For the text-containing cell, return its midpoint in (x, y) coordinate format. 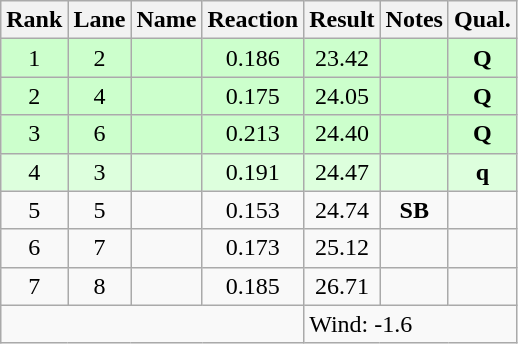
0.153 (253, 210)
Reaction (253, 20)
24.74 (342, 210)
Rank (34, 20)
24.40 (342, 134)
SB (414, 210)
Qual. (482, 20)
8 (100, 286)
Wind: -1.6 (410, 324)
24.47 (342, 172)
1 (34, 58)
0.191 (253, 172)
Lane (100, 20)
Name (166, 20)
0.213 (253, 134)
Notes (414, 20)
q (482, 172)
23.42 (342, 58)
0.186 (253, 58)
0.185 (253, 286)
26.71 (342, 286)
24.05 (342, 96)
25.12 (342, 248)
0.175 (253, 96)
Result (342, 20)
0.173 (253, 248)
